Determine the [x, y] coordinate at the center of the cell enclosing the given text.  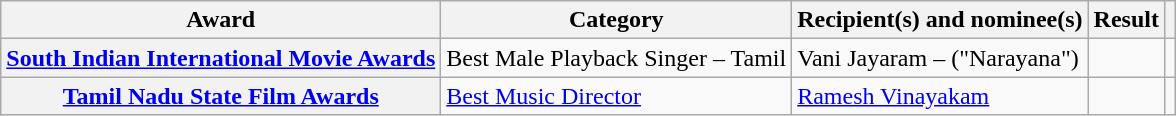
Ramesh Vinayakam [940, 96]
Result [1126, 20]
Vani Jayaram – ("Narayana") [940, 58]
South Indian International Movie Awards [221, 58]
Best Male Playback Singer – Tamil [616, 58]
Tamil Nadu State Film Awards [221, 96]
Recipient(s) and nominee(s) [940, 20]
Category [616, 20]
Best Music Director [616, 96]
Award [221, 20]
